Return the [x, y] coordinate for the center point of the cell that contains the specified text.  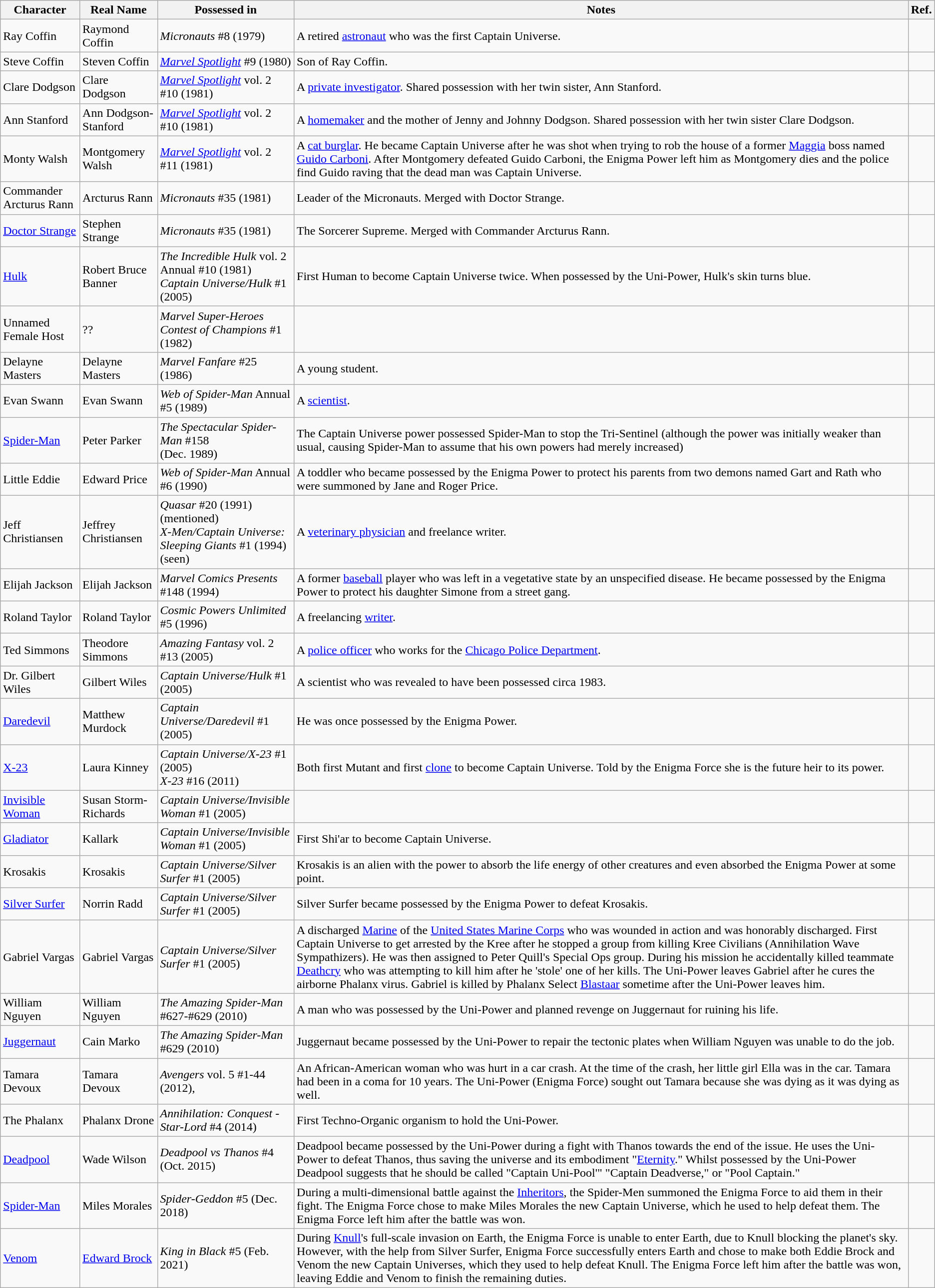
A private investigator. Shared possession with her twin sister, Ann Stanford. [601, 87]
Marvel Spotlight vol. 2 #11 (1981) [226, 159]
Marvel Comics Presents #148 (1994) [226, 585]
King in Black #5 (Feb. 2021) [226, 1258]
A veterinary physician and freelance writer. [601, 532]
Amazing Fantasy vol. 2 #13 (2005) [226, 650]
Robert Bruce Banner [119, 277]
Cain Marko [119, 1041]
Deadpool [40, 1160]
Possessed in [226, 10]
?? [119, 329]
Marvel Fanfare #25 (1986) [226, 368]
Arcturus Rann [119, 198]
A scientist. [601, 400]
Kallark [119, 839]
A scientist who was revealed to have been possessed circa 1983. [601, 682]
Both first Mutant and first clone to become Captain Universe. Told by the Enigma Force she is the future heir to its power. [601, 767]
Deadpool vs Thanos #4 (Oct. 2015) [226, 1160]
Real Name [119, 10]
Jeffrey Christiansen [119, 532]
Venom [40, 1258]
Spider-Geddon #5 (Dec. 2018) [226, 1206]
Web of Spider-Man Annual #5 (1989) [226, 400]
Silver Surfer became possessed by the Enigma Power to defeat Krosakis. [601, 904]
Micronauts #8 (1979) [226, 36]
Krosakis is an alien with the power to absorb the life energy of other creatures and even absorbed the Enigma Power at some point. [601, 872]
A homemaker and the mother of Jenny and Johnny Dodgson. Shared possession with her twin sister Clare Dodgson. [601, 120]
Stephen Strange [119, 231]
Gladiator [40, 839]
Dr. Gilbert Wiles [40, 682]
Raymond Coffin [119, 36]
The Amazing Spider-Man #629 (2010) [226, 1041]
Unnamed Female Host [40, 329]
He was once possessed by the Enigma Power. [601, 721]
Commander Arcturus Rann [40, 198]
Captain Universe/X-23 #1 (2005)X-23 #16 (2011) [226, 767]
Jeff Christiansen [40, 532]
Phalanx Drone [119, 1120]
Avengers vol. 5 #1-44 (2012), [226, 1081]
Gilbert Wiles [119, 682]
Montgomery Walsh [119, 159]
Steven Coffin [119, 61]
Theodore Simmons [119, 650]
Leader of the Micronauts. Merged with Doctor Strange. [601, 198]
A young student. [601, 368]
Ted Simmons [40, 650]
A freelancing writer. [601, 617]
First Shi'ar to become Captain Universe. [601, 839]
Son of Ray Coffin. [601, 61]
Marvel Spotlight #9 (1980) [226, 61]
The Sorcerer Supreme. Merged with Commander Arcturus Rann. [601, 231]
Susan Storm-Richards [119, 807]
First Techno-Organic organism to hold the Uni-Power. [601, 1120]
Cosmic Powers Unlimited #5 (1996) [226, 617]
Edward Price [119, 479]
Character [40, 10]
Edward Brock [119, 1258]
Little Eddie [40, 479]
The Amazing Spider-Man #627-#629 (2010) [226, 1009]
Steve Coffin [40, 61]
X-23 [40, 767]
Peter Parker [119, 440]
Annihilation: Conquest - Star-Lord #4 (2014) [226, 1120]
A man who was possessed by the Uni-Power and planned revenge on Juggernaut for ruining his life. [601, 1009]
Captain Universe/Hulk #1 (2005) [226, 682]
Miles Morales [119, 1206]
Wade Wilson [119, 1160]
Matthew Murdock [119, 721]
Web of Spider-Man Annual #6 (1990) [226, 479]
Laura Kinney [119, 767]
Ann Dodgson-Stanford [119, 120]
The Spectacular Spider-Man #158(Dec. 1989) [226, 440]
Juggernaut became possessed by the Uni-Power to repair the tectonic plates when William Nguyen was unable to do the job. [601, 1041]
Ann Stanford [40, 120]
Norrin Radd [119, 904]
Ref. [921, 10]
Marvel Super-Heroes Contest of Champions #1 (1982) [226, 329]
Invisible Woman [40, 807]
First Human to become Captain Universe twice. When possessed by the Uni-Power, Hulk's skin turns blue. [601, 277]
Daredevil [40, 721]
Monty Walsh [40, 159]
Juggernaut [40, 1041]
A police officer who works for the Chicago Police Department. [601, 650]
The Phalanx [40, 1120]
Doctor Strange [40, 231]
A retired astronaut who was the first Captain Universe. [601, 36]
Captain Universe/Daredevil #1 (2005) [226, 721]
Ray Coffin [40, 36]
Quasar #20 (1991) (mentioned)X-Men/Captain Universe: Sleeping Giants #1 (1994) (seen) [226, 532]
Hulk [40, 277]
Silver Surfer [40, 904]
Notes [601, 10]
The Incredible Hulk vol. 2 Annual #10 (1981)Captain Universe/Hulk #1 (2005) [226, 277]
